Find where the given text appears and provide that cell's center as [X, Y] coordinate. 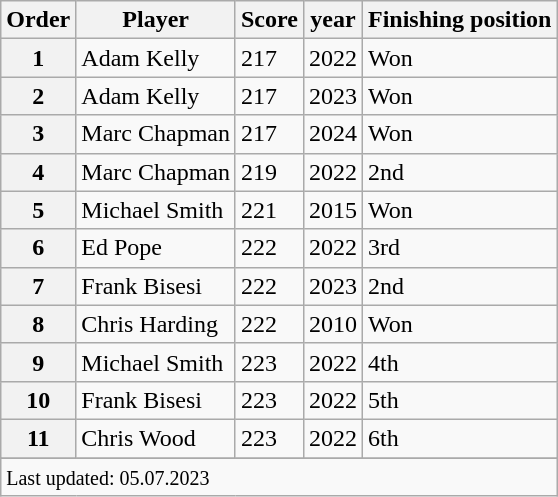
Finishing position [459, 20]
10 [38, 400]
Ed Pope [156, 248]
2024 [332, 134]
9 [38, 362]
Player [156, 20]
2010 [332, 324]
Last updated: 05.07.2023 [279, 477]
5th [459, 400]
Chris Harding [156, 324]
4 [38, 172]
3rd [459, 248]
3 [38, 134]
Score [269, 20]
7 [38, 286]
2 [38, 96]
6 [38, 248]
2015 [332, 210]
4th [459, 362]
5 [38, 210]
8 [38, 324]
219 [269, 172]
221 [269, 210]
Chris Wood [156, 438]
1 [38, 58]
year [332, 20]
6th [459, 438]
Order [38, 20]
11 [38, 438]
